Output the (x, y) coordinate of the center of the cell containing the given text.  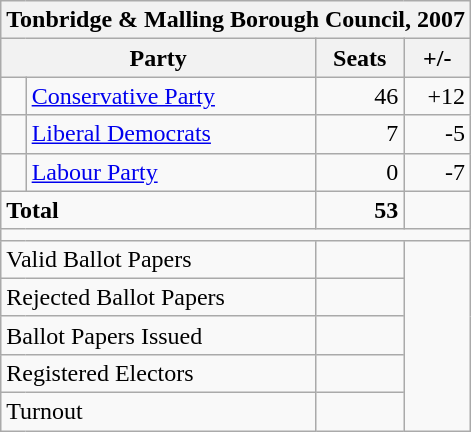
0 (360, 172)
Tonbridge & Malling Borough Council, 2007 (236, 20)
Total (158, 210)
Party (158, 58)
+12 (438, 96)
Valid Ballot Papers (158, 259)
-5 (438, 134)
Registered Electors (158, 373)
7 (360, 134)
-7 (438, 172)
Rejected Ballot Papers (158, 297)
Ballot Papers Issued (158, 335)
46 (360, 96)
53 (360, 210)
Turnout (158, 411)
Seats (360, 58)
Conservative Party (170, 96)
Liberal Democrats (170, 134)
Labour Party (170, 172)
+/- (438, 58)
